Capture the cell that displays the provided text and extract its [x, y] central coordinate. 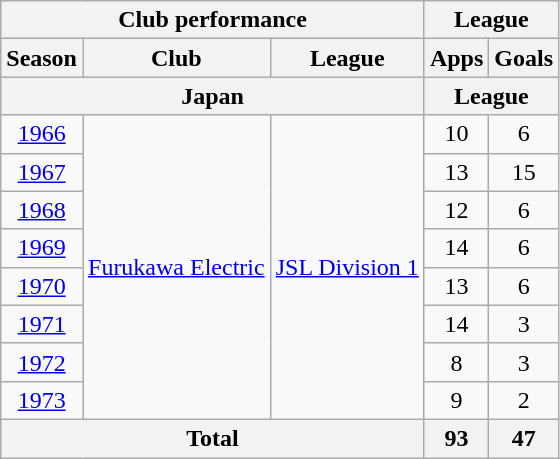
47 [524, 438]
1969 [42, 248]
Furukawa Electric [176, 267]
Club [176, 58]
1966 [42, 134]
9 [456, 400]
10 [456, 134]
Total [213, 438]
Apps [456, 58]
Club performance [213, 20]
8 [456, 362]
12 [456, 210]
93 [456, 438]
1968 [42, 210]
1967 [42, 172]
1972 [42, 362]
2 [524, 400]
Goals [524, 58]
1973 [42, 400]
Japan [213, 96]
1970 [42, 286]
15 [524, 172]
1971 [42, 324]
JSL Division 1 [347, 267]
Season [42, 58]
